Return [x, y] of the center of cell containing provided text 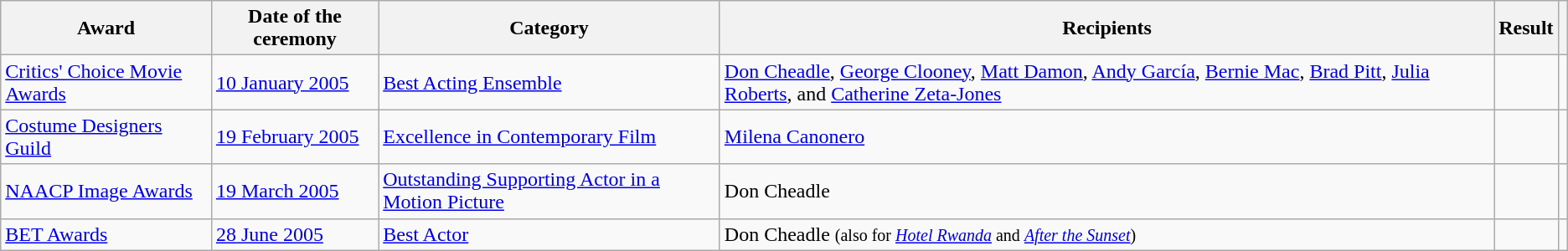
Don Cheadle [1106, 191]
Recipients [1106, 28]
10 January 2005 [295, 82]
BET Awards [106, 234]
Milena Canonero [1106, 137]
Date of the ceremony [295, 28]
Don Cheadle (also for Hotel Rwanda and After the Sunset) [1106, 234]
Award [106, 28]
19 March 2005 [295, 191]
Best Actor [549, 234]
Critics' Choice Movie Awards [106, 82]
Excellence in Contemporary Film [549, 137]
Result [1526, 28]
Don Cheadle, George Clooney, Matt Damon, Andy García, Bernie Mac, Brad Pitt, Julia Roberts, and Catherine Zeta-Jones [1106, 82]
Outstanding Supporting Actor in a Motion Picture [549, 191]
Category [549, 28]
NAACP Image Awards [106, 191]
Costume Designers Guild [106, 137]
28 June 2005 [295, 234]
19 February 2005 [295, 137]
Best Acting Ensemble [549, 82]
